Provide the (x, y) coordinate of the cell's center where the given text is located.  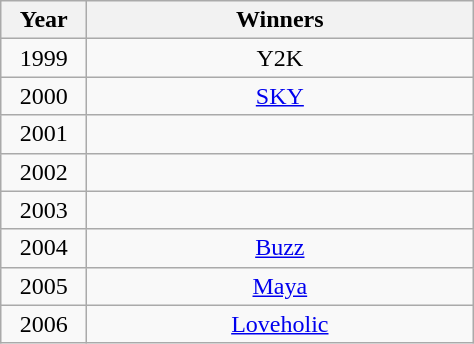
2000 (44, 96)
Loveholic (280, 324)
2005 (44, 286)
2003 (44, 210)
SKY (280, 96)
1999 (44, 58)
2001 (44, 134)
2004 (44, 248)
Maya (280, 286)
2002 (44, 172)
Y2K (280, 58)
Year (44, 20)
Winners (280, 20)
Buzz (280, 248)
2006 (44, 324)
